From the cell containing the given text, extract its center point as (x, y) coordinate. 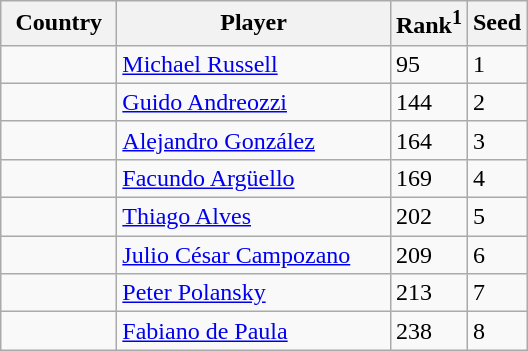
164 (428, 140)
213 (428, 293)
238 (428, 331)
4 (496, 178)
Julio César Campozano (254, 255)
Michael Russell (254, 64)
6 (496, 255)
209 (428, 255)
Peter Polansky (254, 293)
95 (428, 64)
2 (496, 102)
202 (428, 217)
Thiago Alves (254, 217)
7 (496, 293)
5 (496, 217)
144 (428, 102)
Fabiano de Paula (254, 331)
Rank1 (428, 24)
Guido Andreozzi (254, 102)
Alejandro González (254, 140)
Country (59, 24)
3 (496, 140)
Seed (496, 24)
Facundo Argüello (254, 178)
8 (496, 331)
Player (254, 24)
1 (496, 64)
169 (428, 178)
